From the cell containing the given text, extract its center point as (x, y) coordinate. 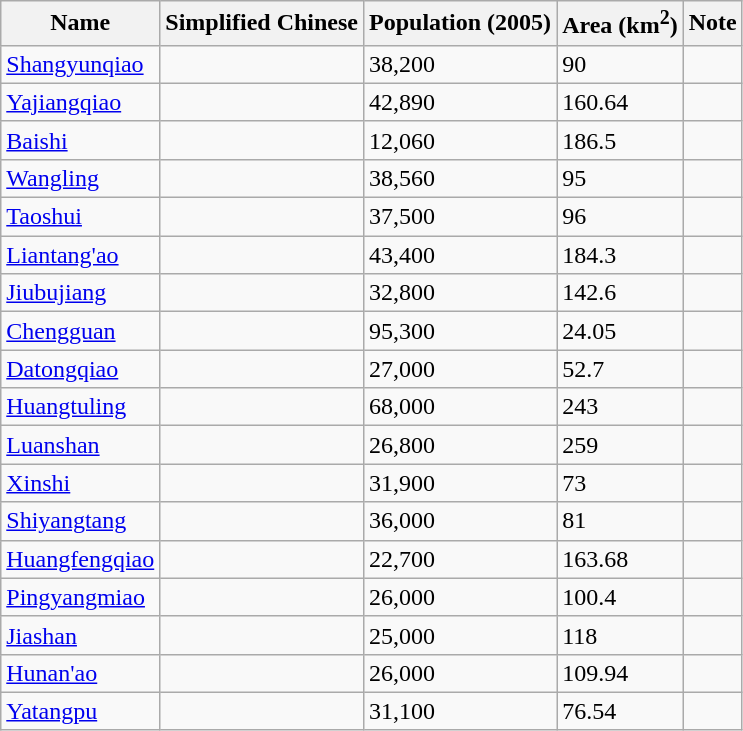
81 (620, 521)
Pingyangmiao (80, 597)
52.7 (620, 369)
Simplified Chinese (262, 24)
Luanshan (80, 445)
243 (620, 407)
37,500 (460, 217)
Jiashan (80, 635)
27,000 (460, 369)
186.5 (620, 140)
Name (80, 24)
Hunan'ao (80, 673)
38,560 (460, 178)
36,000 (460, 521)
Baishi (80, 140)
96 (620, 217)
95 (620, 178)
Huangtuling (80, 407)
38,200 (460, 64)
Shangyunqiao (80, 64)
100.4 (620, 597)
42,890 (460, 102)
95,300 (460, 331)
Shiyangtang (80, 521)
Yatangpu (80, 711)
Population (2005) (460, 24)
76.54 (620, 711)
Wangling (80, 178)
12,060 (460, 140)
259 (620, 445)
73 (620, 483)
31,100 (460, 711)
31,900 (460, 483)
Chengguan (80, 331)
26,800 (460, 445)
Huangfengqiao (80, 559)
Yajiangqiao (80, 102)
22,700 (460, 559)
90 (620, 64)
118 (620, 635)
109.94 (620, 673)
Area (km2) (620, 24)
Datongqiao (80, 369)
24.05 (620, 331)
25,000 (460, 635)
Jiubujiang (80, 293)
160.64 (620, 102)
Liantang'ao (80, 255)
Note (712, 24)
184.3 (620, 255)
142.6 (620, 293)
Taoshui (80, 217)
68,000 (460, 407)
43,400 (460, 255)
163.68 (620, 559)
32,800 (460, 293)
Xinshi (80, 483)
